Scan for the cell matching the given text and deliver its [X, Y] coordinate at center. 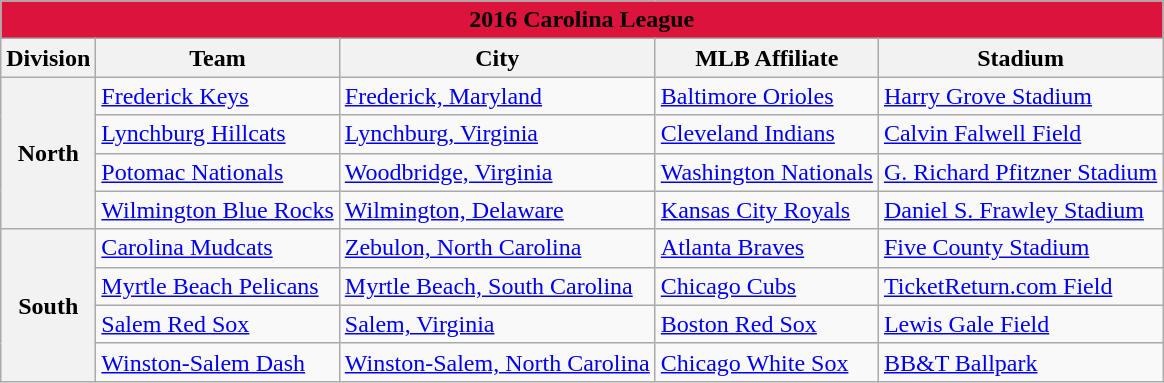
Winston-Salem Dash [218, 362]
Division [48, 58]
TicketReturn.com Field [1020, 286]
2016 Carolina League [582, 20]
Baltimore Orioles [766, 96]
Cleveland Indians [766, 134]
Chicago White Sox [766, 362]
Potomac Nationals [218, 172]
Salem, Virginia [497, 324]
Lewis Gale Field [1020, 324]
Washington Nationals [766, 172]
G. Richard Pfitzner Stadium [1020, 172]
Team [218, 58]
Myrtle Beach, South Carolina [497, 286]
Harry Grove Stadium [1020, 96]
Kansas City Royals [766, 210]
Woodbridge, Virginia [497, 172]
Stadium [1020, 58]
Wilmington, Delaware [497, 210]
Winston-Salem, North Carolina [497, 362]
Carolina Mudcats [218, 248]
Boston Red Sox [766, 324]
Calvin Falwell Field [1020, 134]
MLB Affiliate [766, 58]
City [497, 58]
Wilmington Blue Rocks [218, 210]
Frederick, Maryland [497, 96]
Zebulon, North Carolina [497, 248]
Lynchburg, Virginia [497, 134]
Atlanta Braves [766, 248]
BB&T Ballpark [1020, 362]
Chicago Cubs [766, 286]
Daniel S. Frawley Stadium [1020, 210]
Five County Stadium [1020, 248]
Frederick Keys [218, 96]
North [48, 153]
Myrtle Beach Pelicans [218, 286]
Salem Red Sox [218, 324]
South [48, 305]
Lynchburg Hillcats [218, 134]
